For the text-containing cell, return its midpoint in [x, y] coordinate format. 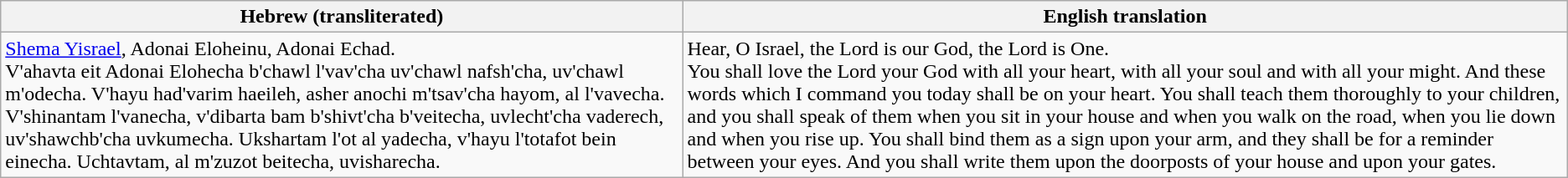
Hebrew (transliterated) [342, 17]
English translation [1125, 17]
